Extract the (X, Y) coordinate from the center of the cell holding the provided text.  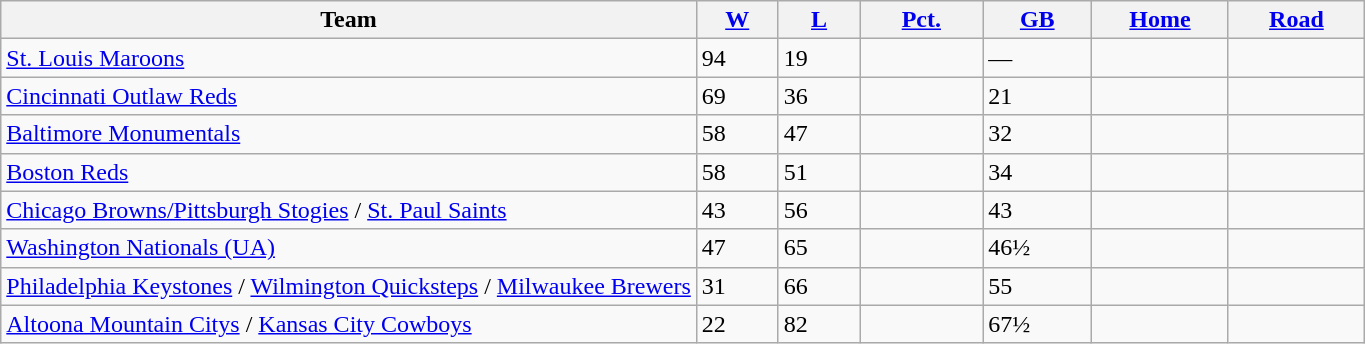
Chicago Browns/Pittsburgh Stogies / St. Paul Saints (349, 210)
46½ (1038, 248)
Baltimore Monumentals (349, 134)
19 (819, 58)
66 (819, 286)
22 (737, 324)
32 (1038, 134)
65 (819, 248)
51 (819, 172)
St. Louis Maroons (349, 58)
36 (819, 96)
Home (1160, 20)
34 (1038, 172)
GB (1038, 20)
31 (737, 286)
55 (1038, 286)
56 (819, 210)
67½ (1038, 324)
21 (1038, 96)
Boston Reds (349, 172)
94 (737, 58)
Altoona Mountain Citys / Kansas City Cowboys (349, 324)
L (819, 20)
— (1038, 58)
Cincinnati Outlaw Reds (349, 96)
Philadelphia Keystones / Wilmington Quicksteps / Milwaukee Brewers (349, 286)
82 (819, 324)
W (737, 20)
Road (1296, 20)
69 (737, 96)
Washington Nationals (UA) (349, 248)
Pct. (922, 20)
Team (349, 20)
